Detect which cell encompasses the target text, then output its [X, Y] center coordinate. 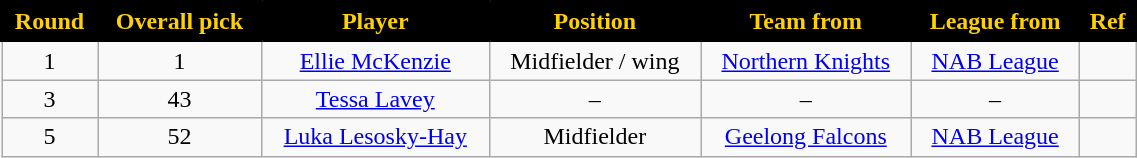
Team from [806, 22]
Player [375, 22]
Ref [1108, 22]
3 [50, 99]
Geelong Falcons [806, 137]
Midfielder [594, 137]
Northern Knights [806, 60]
Overall pick [180, 22]
Position [594, 22]
52 [180, 137]
Ellie McKenzie [375, 60]
Luka Lesosky-Hay [375, 137]
5 [50, 137]
43 [180, 99]
Tessa Lavey [375, 99]
Round [50, 22]
Midfielder / wing [594, 60]
League from [995, 22]
